For the text-containing cell, return its midpoint in (x, y) coordinate format. 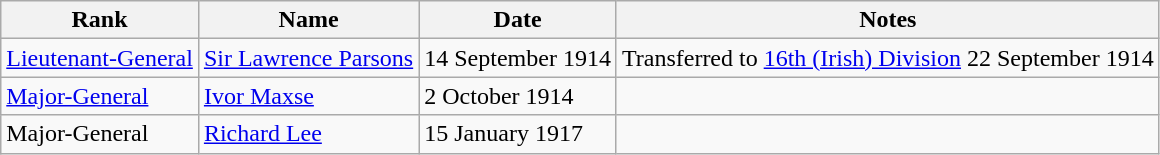
Name (308, 20)
15 January 1917 (518, 134)
Ivor Maxse (308, 96)
Lieutenant-General (100, 58)
Richard Lee (308, 134)
14 September 1914 (518, 58)
Sir Lawrence Parsons (308, 58)
Date (518, 20)
Rank (100, 20)
2 October 1914 (518, 96)
Transferred to 16th (Irish) Division 22 September 1914 (888, 58)
Notes (888, 20)
